Locate the cell with the specified text and output its [X, Y] center coordinate. 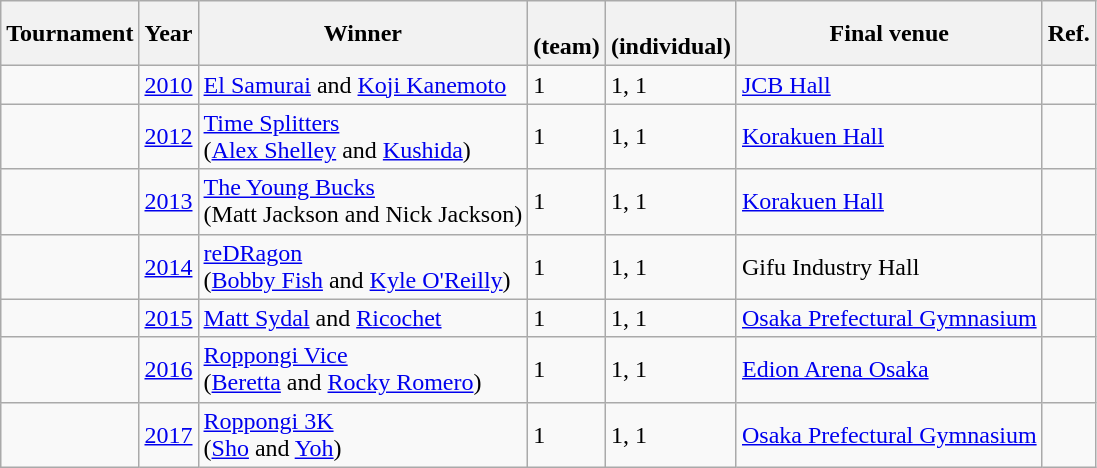
reDRagon(Bobby Fish and Kyle O'Reilly) [363, 266]
Matt Sydal and Ricochet [363, 318]
Tournament [70, 34]
Time Splitters(Alex Shelley and Kushida) [363, 136]
Gifu Industry Hall [889, 266]
(individual) [670, 34]
Winner [363, 34]
Year [168, 34]
Ref. [1068, 34]
2014 [168, 266]
JCB Hall [889, 85]
2015 [168, 318]
Final venue [889, 34]
2013 [168, 202]
Roppongi Vice(Beretta and Rocky Romero) [363, 370]
El Samurai and Koji Kanemoto [363, 85]
Roppongi 3K(Sho and Yoh) [363, 434]
2017 [168, 434]
2012 [168, 136]
Edion Arena Osaka [889, 370]
(team) [567, 34]
2016 [168, 370]
The Young Bucks(Matt Jackson and Nick Jackson) [363, 202]
2010 [168, 85]
